Locate the cell with the specified text and output its (X, Y) center coordinate. 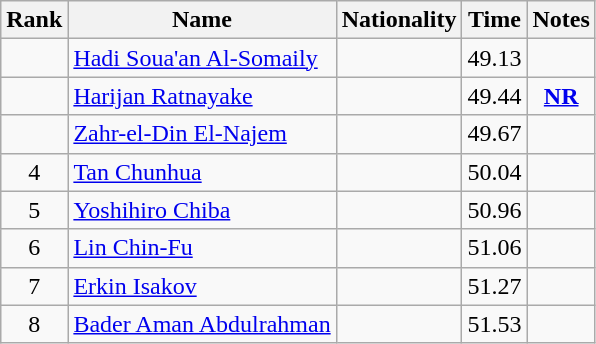
50.04 (494, 172)
6 (34, 248)
51.27 (494, 286)
Yoshihiro Chiba (202, 210)
8 (34, 324)
51.06 (494, 248)
Zahr-el-Din El-Najem (202, 134)
Erkin Isakov (202, 286)
51.53 (494, 324)
4 (34, 172)
Nationality (399, 20)
Notes (561, 20)
Harijan Ratnayake (202, 96)
49.67 (494, 134)
49.13 (494, 58)
Bader Aman Abdulrahman (202, 324)
Rank (34, 20)
5 (34, 210)
Tan Chunhua (202, 172)
49.44 (494, 96)
7 (34, 286)
Name (202, 20)
Lin Chin-Fu (202, 248)
Hadi Soua'an Al-Somaily (202, 58)
Time (494, 20)
50.96 (494, 210)
NR (561, 96)
